Scan for the cell matching the given text and deliver its [x, y] coordinate at center. 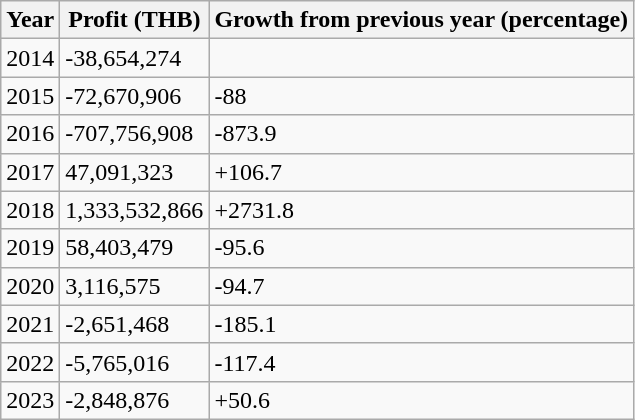
-2,651,468 [134, 324]
-707,756,908 [134, 134]
+106.7 [422, 172]
+2731.8 [422, 210]
2021 [30, 324]
2016 [30, 134]
-72,670,906 [134, 96]
+50.6 [422, 400]
-38,654,274 [134, 58]
2023 [30, 400]
2022 [30, 362]
-94.7 [422, 286]
-185.1 [422, 324]
-95.6 [422, 248]
-5,765,016 [134, 362]
-873.9 [422, 134]
Growth from previous year (percentage) [422, 20]
3,116,575 [134, 286]
-88 [422, 96]
2019 [30, 248]
2015 [30, 96]
2014 [30, 58]
-117.4 [422, 362]
Year [30, 20]
-2,848,876 [134, 400]
2020 [30, 286]
2018 [30, 210]
58,403,479 [134, 248]
Profit (THB) [134, 20]
1,333,532,866 [134, 210]
47,091,323 [134, 172]
2017 [30, 172]
